Determine the [x, y] coordinate at the center of the cell enclosing the given text.  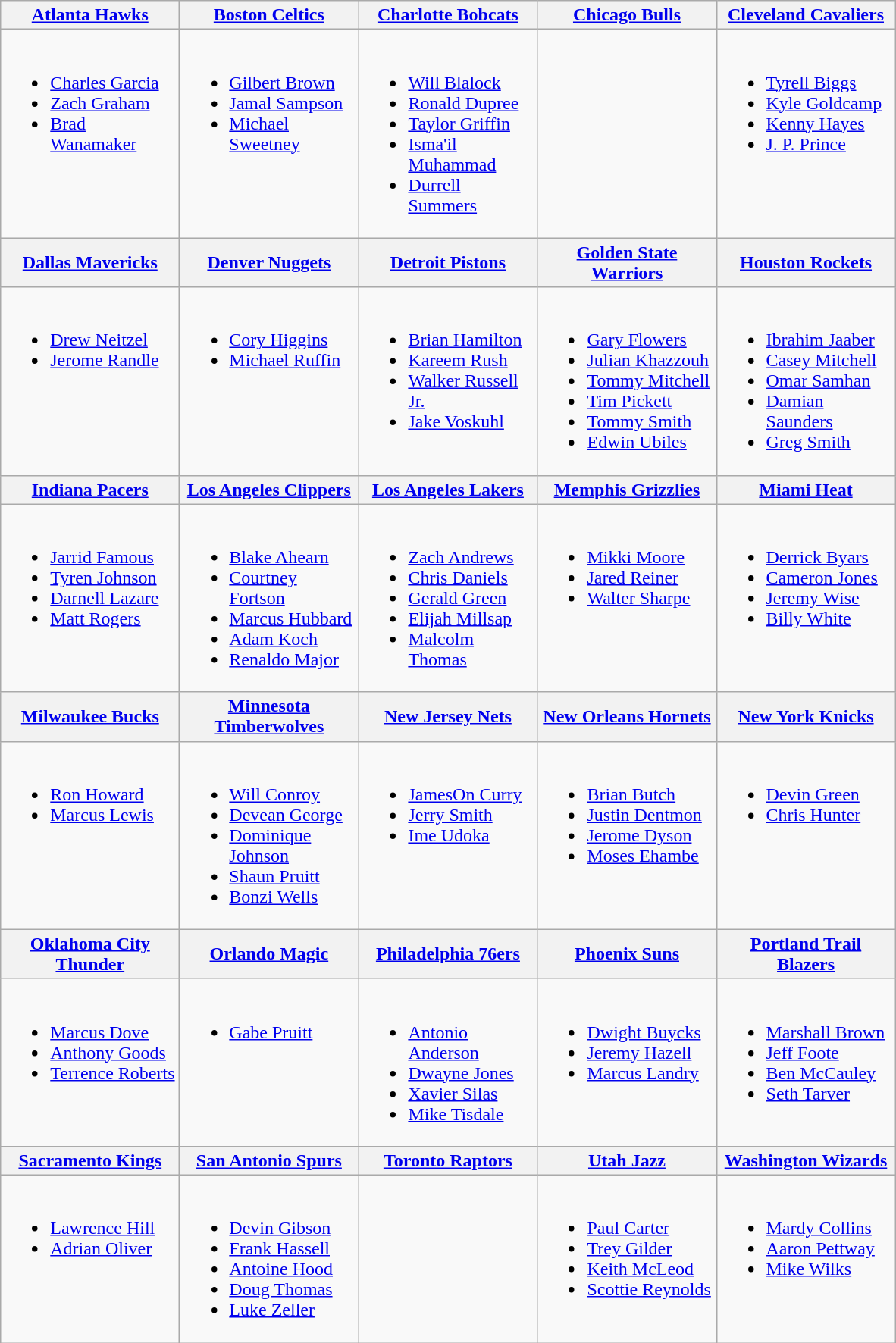
Orlando Magic [269, 953]
Miami Heat [806, 490]
Atlanta Hawks [90, 15]
Tyrell BiggsKyle GoldcampKenny HayesJ. P. Prince [806, 133]
Houston Rockets [806, 262]
Utah Jazz [627, 1160]
Phoenix Suns [627, 953]
Drew NeitzelJerome Randle [90, 381]
Los Angeles Clippers [269, 490]
San Antonio Spurs [269, 1160]
Ron HowardMarcus Lewis [90, 835]
Lawrence HillAdrian Oliver [90, 1258]
Golden State Warriors [627, 262]
Cory HigginsMichael Ruffin [269, 381]
Milwaukee Bucks [90, 717]
Detroit Pistons [448, 262]
Charles GarciaZach GrahamBrad Wanamaker [90, 133]
Toronto Raptors [448, 1160]
Brian ButchJustin DentmonJerome DysonMoses Ehambe [627, 835]
Jarrid FamousTyren JohnsonDarnell LazareMatt Rogers [90, 598]
Devin GibsonFrank HassellAntoine HoodDoug ThomasLuke Zeller [269, 1258]
New York Knicks [806, 717]
Marcus DoveAnthony GoodsTerrence Roberts [90, 1063]
Antonio AndersonDwayne JonesXavier SilasMike Tisdale [448, 1063]
Dallas Mavericks [90, 262]
Blake AhearnCourtney FortsonMarcus HubbardAdam KochRenaldo Major [269, 598]
Boston Celtics [269, 15]
Marshall BrownJeff FooteBen McCauleySeth Tarver [806, 1063]
Ibrahim JaaberCasey MitchellOmar SamhanDamian SaundersGreg Smith [806, 381]
Portland Trail Blazers [806, 953]
Philadelphia 76ers [448, 953]
Charlotte Bobcats [448, 15]
Chicago Bulls [627, 15]
New Orleans Hornets [627, 717]
Gabe Pruitt [269, 1063]
Washington Wizards [806, 1160]
Will ConroyDevean GeorgeDominique JohnsonShaun PruittBonzi Wells [269, 835]
Zach AndrewsChris DanielsGerald GreenElijah MillsapMalcolm Thomas [448, 598]
New Jersey Nets [448, 717]
Paul CarterTrey GilderKeith McLeodScottie Reynolds [627, 1258]
Will BlalockRonald DupreeTaylor GriffinIsma'il MuhammadDurrell Summers [448, 133]
Devin GreenChris Hunter [806, 835]
JamesOn CurryJerry SmithIme Udoka [448, 835]
Oklahoma City Thunder [90, 953]
Dwight BuycksJeremy HazellMarcus Landry [627, 1063]
Sacramento Kings [90, 1160]
Derrick ByarsCameron JonesJeremy WiseBilly White [806, 598]
Minnesota Timberwolves [269, 717]
Denver Nuggets [269, 262]
Indiana Pacers [90, 490]
Gilbert BrownJamal SampsonMichael Sweetney [269, 133]
Mardy CollinsAaron PettwayMike Wilks [806, 1258]
Los Angeles Lakers [448, 490]
Gary FlowersJulian KhazzouhTommy MitchellTim PickettTommy SmithEdwin Ubiles [627, 381]
Cleveland Cavaliers [806, 15]
Mikki MooreJared ReinerWalter Sharpe [627, 598]
Memphis Grizzlies [627, 490]
Brian HamiltonKareem RushWalker Russell Jr.Jake Voskuhl [448, 381]
